Search for the cell housing the specified text and yield its [X, Y] center coordinate. 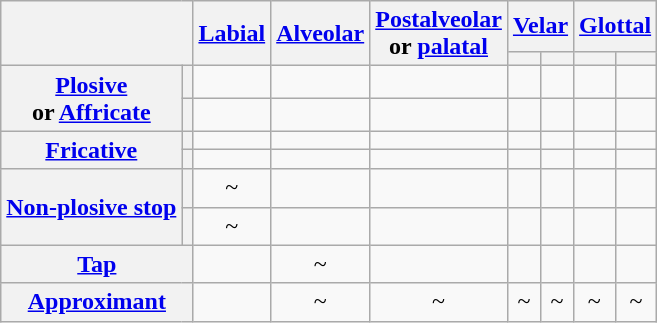
Postalveolaror palatal [439, 34]
Alveolar [320, 34]
Tap [97, 264]
Approximant [97, 302]
Labial [232, 34]
Fricative [92, 150]
Plosiveor Affricate [92, 98]
Velar [540, 26]
Non-plosive stop [92, 207]
Glottal [616, 26]
